Find where the given text appears and provide that cell's center as (x, y) coordinate. 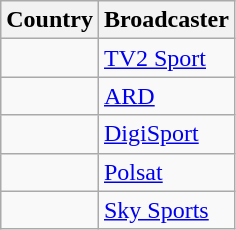
Country (50, 20)
DigiSport (166, 134)
Polsat (166, 172)
Broadcaster (166, 20)
TV2 Sport (166, 58)
ARD (166, 96)
Sky Sports (166, 210)
